Provide the [X, Y] coordinate of the cell's center where the given text is located.  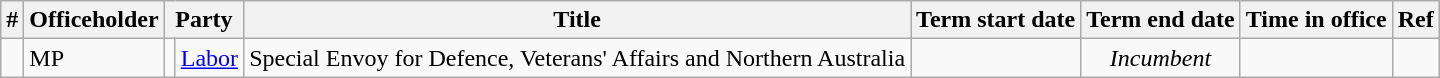
Term start date [996, 20]
Time in office [1316, 20]
Title [578, 20]
Labor [209, 58]
MP [94, 58]
Officeholder [94, 20]
Incumbent [1161, 58]
Ref [1416, 20]
Term end date [1161, 20]
Party [204, 20]
# [12, 20]
Special Envoy for Defence, Veterans' Affairs and Northern Australia [578, 58]
